From the cell containing the given text, extract its center point as [X, Y] coordinate. 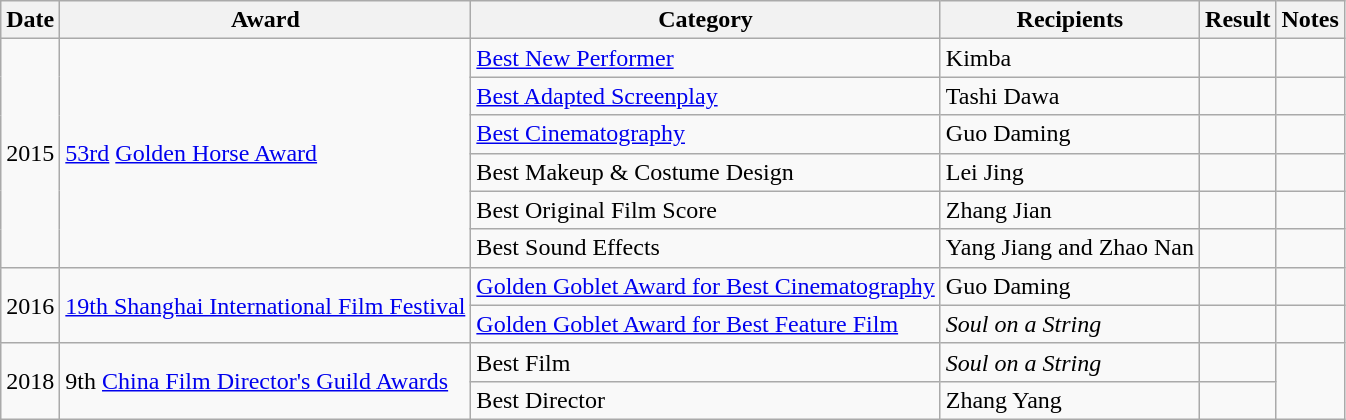
Best Director [706, 400]
Best Cinematography [706, 134]
Golden Goblet Award for Best Cinematography [706, 286]
Best New Performer [706, 58]
Yang Jiang and Zhao Nan [1070, 248]
Result [1238, 20]
Lei Jing [1070, 172]
Date [30, 20]
Best Original Film Score [706, 210]
2015 [30, 153]
Tashi Dawa [1070, 96]
Recipients [1070, 20]
Zhang Yang [1070, 400]
Golden Goblet Award for Best Feature Film [706, 324]
53rd Golden Horse Award [266, 153]
19th Shanghai International Film Festival [266, 305]
Notes [1310, 20]
Award [266, 20]
2016 [30, 305]
9th China Film Director's Guild Awards [266, 381]
Best Film [706, 362]
2018 [30, 381]
Zhang Jian [1070, 210]
Best Sound Effects [706, 248]
Kimba [1070, 58]
Best Makeup & Costume Design [706, 172]
Best Adapted Screenplay [706, 96]
Category [706, 20]
